Output the [X, Y] coordinate of the center of the cell containing the given text.  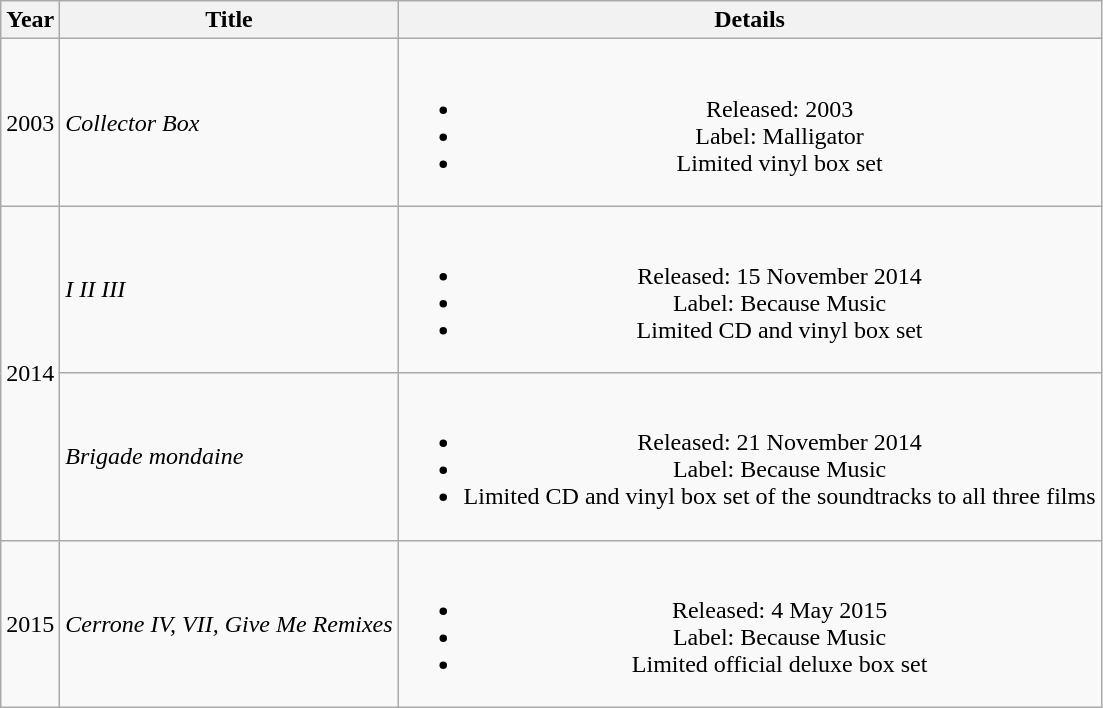
Released: 21 November 2014Label: Because MusicLimited CD and vinyl box set of the soundtracks to all three films [750, 456]
2014 [30, 373]
Year [30, 20]
Collector Box [229, 122]
Details [750, 20]
Title [229, 20]
2015 [30, 624]
Released: 2003Label: MalligatorLimited vinyl box set [750, 122]
Released: 15 November 2014Label: Because MusicLimited CD and vinyl box set [750, 290]
Released: 4 May 2015Label: Because MusicLimited official deluxe box set [750, 624]
Brigade mondaine [229, 456]
Cerrone IV, VII, Give Me Remixes [229, 624]
2003 [30, 122]
I II III [229, 290]
